For the text-containing cell, return its midpoint in [x, y] coordinate format. 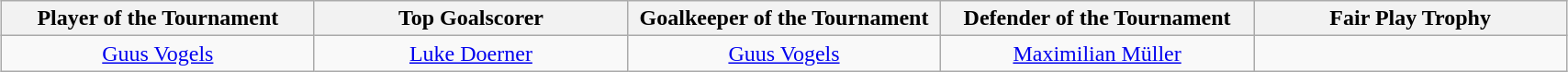
Player of the Tournament [158, 18]
Defender of the Tournament [1098, 18]
Luke Doerner [470, 54]
Goalkeeper of the Tournament [784, 18]
Top Goalscorer [470, 18]
Fair Play Trophy [1410, 18]
Maximilian Müller [1098, 54]
